Detect which cell encompasses the target text, then output its (X, Y) center coordinate. 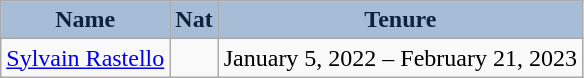
Sylvain Rastello (86, 58)
Name (86, 20)
Nat (194, 20)
Tenure (400, 20)
January 5, 2022 – February 21, 2023 (400, 58)
